From the cell containing the given text, extract its center point as [X, Y] coordinate. 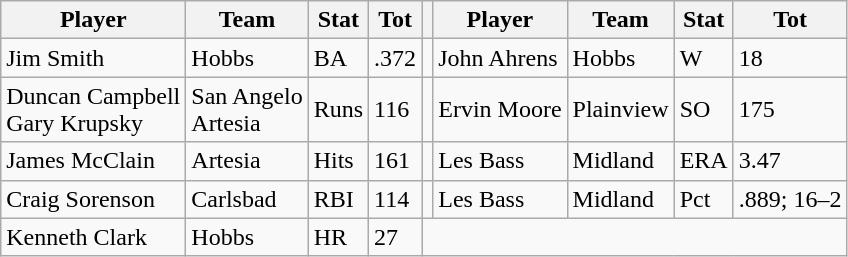
116 [396, 110]
SO [704, 110]
3.47 [790, 161]
Pct [704, 199]
175 [790, 110]
Carlsbad [247, 199]
161 [396, 161]
ERA [704, 161]
Ervin Moore [500, 110]
BA [338, 58]
18 [790, 58]
James McClain [94, 161]
27 [396, 237]
RBI [338, 199]
W [704, 58]
Craig Sorenson [94, 199]
John Ahrens [500, 58]
.889; 16–2 [790, 199]
Jim Smith [94, 58]
Runs [338, 110]
Hits [338, 161]
Kenneth Clark [94, 237]
114 [396, 199]
Artesia [247, 161]
San AngeloArtesia [247, 110]
.372 [396, 58]
Plainview [620, 110]
HR [338, 237]
Duncan Campbell Gary Krupsky [94, 110]
